Capture the cell that displays the provided text and extract its (x, y) central coordinate. 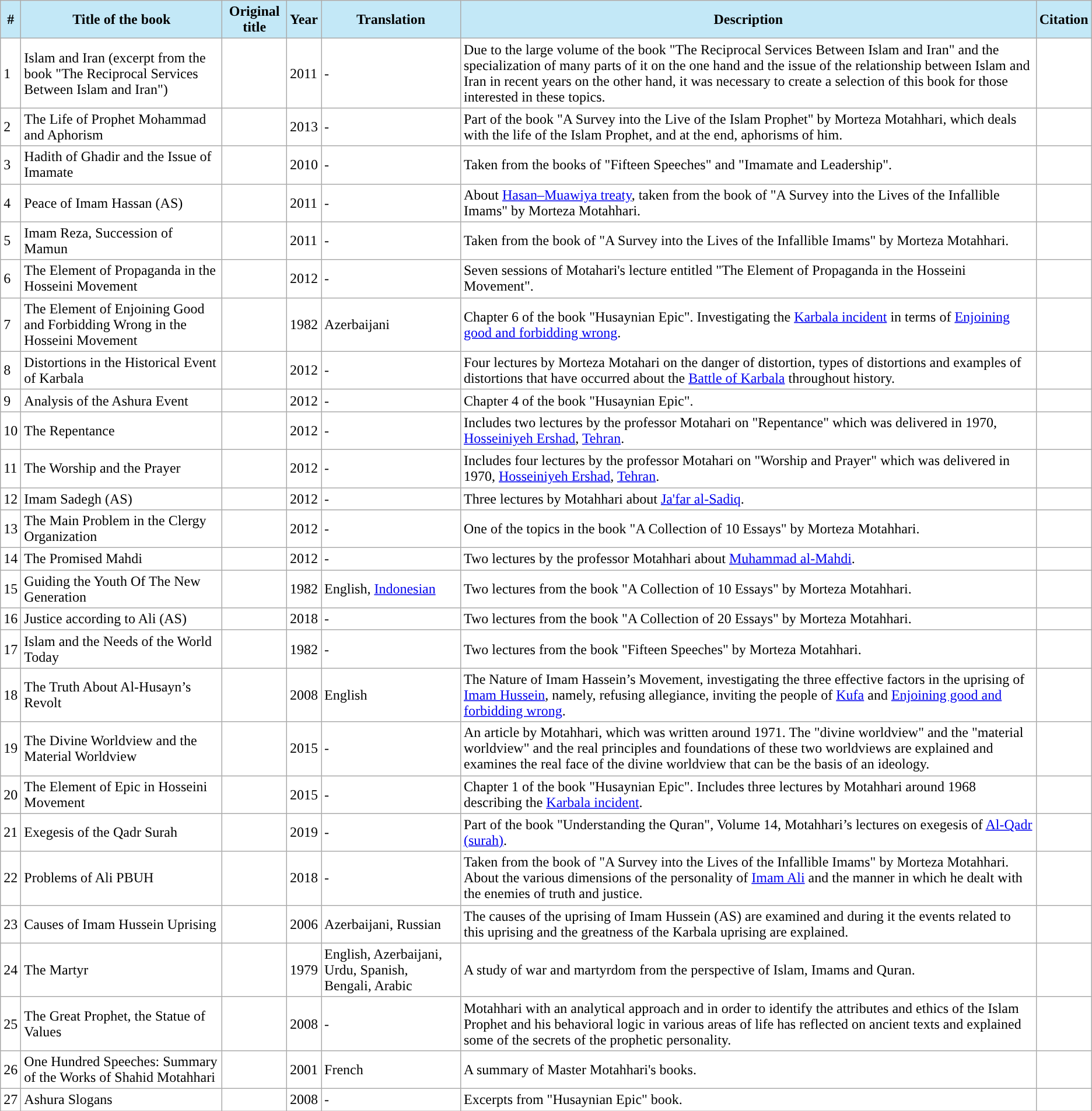
2006 (303, 924)
16 (10, 619)
Two lectures by the professor Motahhari about Muhammad al-Mahdi. (748, 559)
Problems of Ali PBUH (121, 878)
27 (10, 1099)
# (10, 20)
8 (10, 370)
One of the topics in the book "A Collection of 10 Essays" by Morteza Motahhari. (748, 529)
6 (10, 279)
One Hundred Speeches: Summary of the Works of Shahid Motahhari (121, 1069)
2010 (303, 165)
10 (10, 431)
The Element of Epic in Hosseini Movement (121, 795)
13 (10, 529)
12 (10, 499)
Taken from the books of "Fifteen Speeches" and "Imamate and Leadership". (748, 165)
English, Azerbaijani, Urdu, Spanish, Bengali, Arabic (391, 970)
The Truth About Al-Husayn’s Revolt (121, 695)
Two lectures from the book "A Collection of 10 Essays" by Morteza Motahhari. (748, 589)
Distortions in the Historical Event of Karbala (121, 370)
Part of the book "Understanding the Quran", Volume 14, Motahhari’s lectures on exegesis of Al-Qadr (surah). (748, 832)
Three lectures by Motahhari about Ja'far al-Sadiq. (748, 499)
2013 (303, 127)
25 (10, 1023)
24 (10, 970)
Citation (1064, 20)
5 (10, 240)
Excerpts from "Husaynian Epic" book. (748, 1099)
Guiding the Youth Of The New Generation (121, 589)
The Worship and the Prayer (121, 468)
A study of war and martyrdom from the perspective of Islam, Imams and Quran. (748, 970)
Islam and the Needs of the World Today (121, 649)
2001 (303, 1069)
Original title (254, 20)
Hadith of Ghadir and the Issue of Imamate (121, 165)
Azerbaijani, Russian (391, 924)
1 (10, 74)
Year (303, 20)
3 (10, 165)
Title of the book (121, 20)
Ashura Slogans (121, 1099)
A summary of Master Motahhari's books. (748, 1069)
Taken from the book of "A Survey into the Lives of the Infallible Imams" by Morteza Motahhari. (748, 240)
2 (10, 127)
Chapter 6 of the book "Husaynian Epic". Investigating the Karbala incident in terms of Enjoining good and forbidding wrong. (748, 324)
Chapter 1 of the book "Husaynian Epic". Includes three lectures by Motahhari around 1968 describing the Karbala incident. (748, 795)
The Divine Worldview and the Material Worldview (121, 749)
Imam Reza, Succession of Mamun (121, 240)
Chapter 4 of the book "Husaynian Epic". (748, 400)
21 (10, 832)
18 (10, 695)
4 (10, 203)
14 (10, 559)
2019 (303, 832)
26 (10, 1069)
19 (10, 749)
Justice according to Ali (AS) (121, 619)
Description (748, 20)
Exegesis of the Qadr Surah (121, 832)
7 (10, 324)
Analysis of the Ashura Event (121, 400)
Two lectures from the book "A Collection of 20 Essays" by Morteza Motahhari. (748, 619)
English, Indonesian (391, 589)
9 (10, 400)
23 (10, 924)
The Martyr (121, 970)
The Life of Prophet Mohammad and Aphorism (121, 127)
Includes four lectures by the professor Motahari on "Worship and Prayer" which was delivered in 1970, Hosseiniyeh Ershad, Tehran. (748, 468)
Peace of Imam Hassan (AS) (121, 203)
17 (10, 649)
11 (10, 468)
Causes of Imam Hussein Uprising (121, 924)
Two lectures from the book "Fifteen Speeches" by Morteza Motahhari. (748, 649)
The Promised Mahdi (121, 559)
French (391, 1069)
15 (10, 589)
The Element of Enjoining Good and Forbidding Wrong in the Hosseini Movement (121, 324)
20 (10, 795)
The Repentance (121, 431)
The Main Problem in the Clergy Organization (121, 529)
Islam and Iran (excerpt from the book "The Reciprocal Services Between Islam and Iran") (121, 74)
The Element of Propaganda in the Hosseini Movement (121, 279)
Imam Sadegh (AS) (121, 499)
22 (10, 878)
Azerbaijani (391, 324)
1979 (303, 970)
Seven sessions of Motahari's lecture entitled "The Element of Propaganda in the Hosseini Movement". (748, 279)
About Hasan–Muawiya treaty, taken from the book of "A Survey into the Lives of the Infallible Imams" by Morteza Motahhari. (748, 203)
The Great Prophet, the Statue of Values (121, 1023)
Translation (391, 20)
English (391, 695)
Includes two lectures by the professor Motahari on "Repentance" which was delivered in 1970, Hosseiniyeh Ershad, Tehran. (748, 431)
